Pinpoint the cell where the given text exists, returning its [x, y] midpoint coordinate. 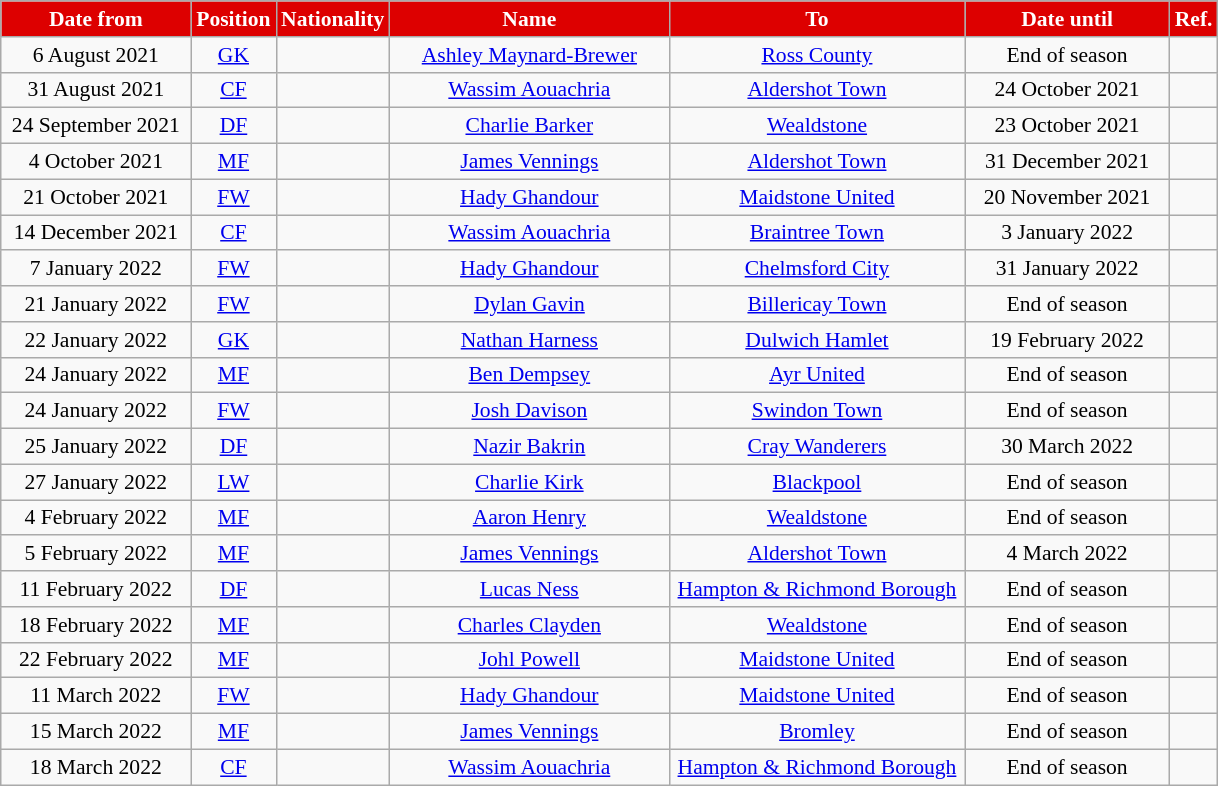
Name [529, 19]
Nathan Harness [529, 340]
18 March 2022 [96, 767]
Chelmsford City [816, 269]
Ben Dempsey [529, 375]
27 January 2022 [96, 482]
Dylan Gavin [529, 304]
Nationality [332, 19]
22 February 2022 [96, 660]
Ayr United [816, 375]
4 February 2022 [96, 518]
19 February 2022 [1068, 340]
Aaron Henry [529, 518]
Cray Wanderers [816, 447]
24 September 2021 [96, 126]
31 August 2021 [96, 90]
Swindon Town [816, 411]
Date from [96, 19]
4 March 2022 [1068, 554]
30 March 2022 [1068, 447]
Blackpool [816, 482]
7 January 2022 [96, 269]
11 February 2022 [96, 589]
Billericay Town [816, 304]
6 August 2021 [96, 55]
Bromley [816, 732]
3 January 2022 [1068, 233]
25 January 2022 [96, 447]
LW [234, 482]
21 January 2022 [96, 304]
Charles Clayden [529, 625]
Ashley Maynard-Brewer [529, 55]
31 December 2021 [1068, 162]
Ref. [1194, 19]
Charlie Kirk [529, 482]
15 March 2022 [96, 732]
11 March 2022 [96, 696]
23 October 2021 [1068, 126]
22 January 2022 [96, 340]
Dulwich Hamlet [816, 340]
Position [234, 19]
14 December 2021 [96, 233]
Josh Davison [529, 411]
Charlie Barker [529, 126]
5 February 2022 [96, 554]
21 October 2021 [96, 197]
31 January 2022 [1068, 269]
20 November 2021 [1068, 197]
Johl Powell [529, 660]
4 October 2021 [96, 162]
Date until [1068, 19]
Lucas Ness [529, 589]
24 October 2021 [1068, 90]
Ross County [816, 55]
Braintree Town [816, 233]
18 February 2022 [96, 625]
Nazir Bakrin [529, 447]
To [816, 19]
